For the text-containing cell, return its midpoint in (x, y) coordinate format. 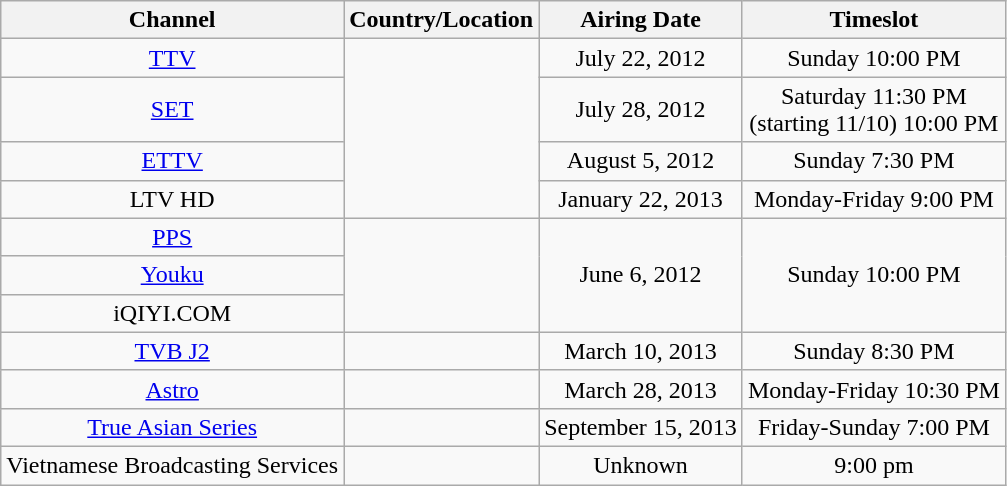
9:00 pm (874, 465)
June 6, 2012 (641, 275)
March 28, 2013 (641, 389)
PPS (172, 237)
Youku (172, 275)
ETTV (172, 161)
Monday-Friday 9:00 PM (874, 199)
Vietnamese Broadcasting Services (172, 465)
Unknown (641, 465)
Sunday 7:30 PM (874, 161)
July 28, 2012 (641, 110)
January 22, 2013 (641, 199)
September 15, 2013 (641, 427)
March 10, 2013 (641, 351)
TTV (172, 58)
Friday-Sunday 7:00 PM (874, 427)
True Asian Series (172, 427)
Astro (172, 389)
iQIYI.COM (172, 313)
Timeslot (874, 20)
SET (172, 110)
Channel (172, 20)
Sunday 8:30 PM (874, 351)
Monday-Friday 10:30 PM (874, 389)
TVB J2 (172, 351)
Saturday 11:30 PM(starting 11/10) 10:00 PM (874, 110)
July 22, 2012 (641, 58)
LTV HD (172, 199)
Airing Date (641, 20)
Country/Location (442, 20)
August 5, 2012 (641, 161)
